From the cell containing the given text, extract its center point as [x, y] coordinate. 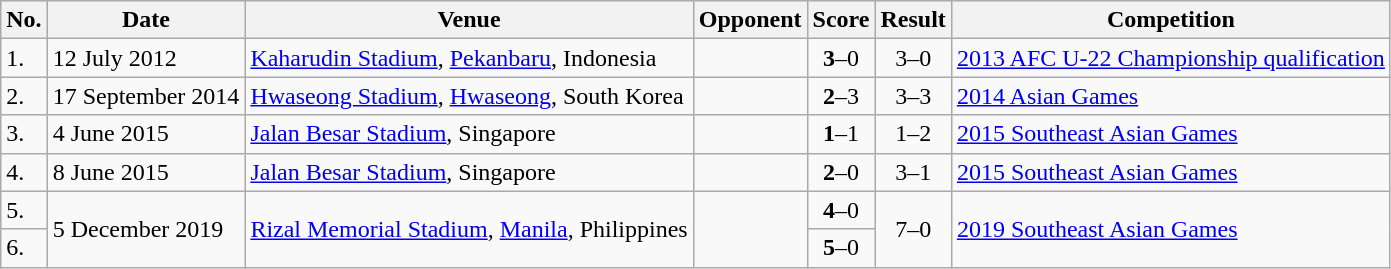
8 June 2015 [146, 172]
No. [24, 20]
2–0 [841, 172]
1–1 [841, 134]
5–0 [841, 248]
Result [913, 20]
2014 Asian Games [1170, 96]
17 September 2014 [146, 96]
Hwaseong Stadium, Hwaseong, South Korea [469, 96]
5 December 2019 [146, 229]
Score [841, 20]
1. [24, 58]
4. [24, 172]
3. [24, 134]
2–3 [841, 96]
Opponent [750, 20]
4 June 2015 [146, 134]
1–2 [913, 134]
5. [24, 210]
Date [146, 20]
3–3 [913, 96]
Competition [1170, 20]
Venue [469, 20]
7–0 [913, 229]
2013 AFC U-22 Championship qualification [1170, 58]
Rizal Memorial Stadium, Manila, Philippines [469, 229]
3–1 [913, 172]
2019 Southeast Asian Games [1170, 229]
12 July 2012 [146, 58]
2. [24, 96]
6. [24, 248]
4–0 [841, 210]
Kaharudin Stadium, Pekanbaru, Indonesia [469, 58]
